Output the [X, Y] coordinate of the center of the cell containing the given text.  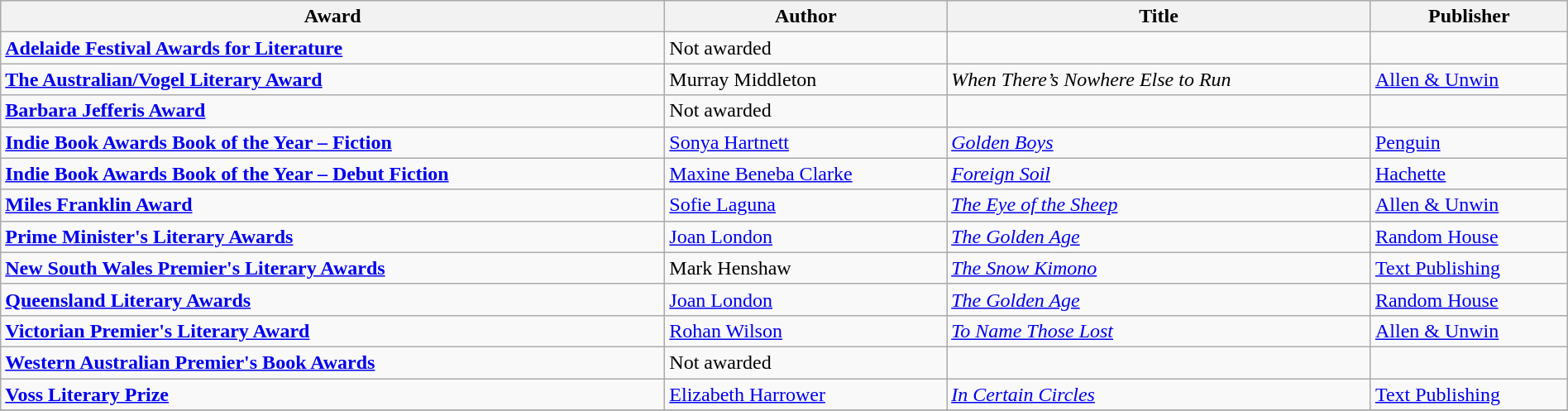
Voss Literary Prize [332, 394]
Maxine Beneba Clarke [806, 174]
Adelaide Festival Awards for Literature [332, 48]
Murray Middleton [806, 79]
Penguin [1469, 142]
When There’s Nowhere Else to Run [1159, 79]
Western Australian Premier's Book Awards [332, 362]
In Certain Circles [1159, 394]
Indie Book Awards Book of the Year – Fiction [332, 142]
Prime Minister's Literary Awards [332, 237]
Sonya Hartnett [806, 142]
Victorian Premier's Literary Award [332, 331]
Title [1159, 17]
The Snow Kimono [1159, 268]
Indie Book Awards Book of the Year – Debut Fiction [332, 174]
Golden Boys [1159, 142]
Author [806, 17]
Queensland Literary Awards [332, 299]
Foreign Soil [1159, 174]
Sofie Laguna [806, 205]
Rohan Wilson [806, 331]
Publisher [1469, 17]
The Australian/Vogel Literary Award [332, 79]
New South Wales Premier's Literary Awards [332, 268]
Award [332, 17]
Mark Henshaw [806, 268]
The Eye of the Sheep [1159, 205]
Hachette [1469, 174]
To Name Those Lost [1159, 331]
Miles Franklin Award [332, 205]
Barbara Jefferis Award [332, 111]
Elizabeth Harrower [806, 394]
